Detect which cell encompasses the target text, then output its (X, Y) center coordinate. 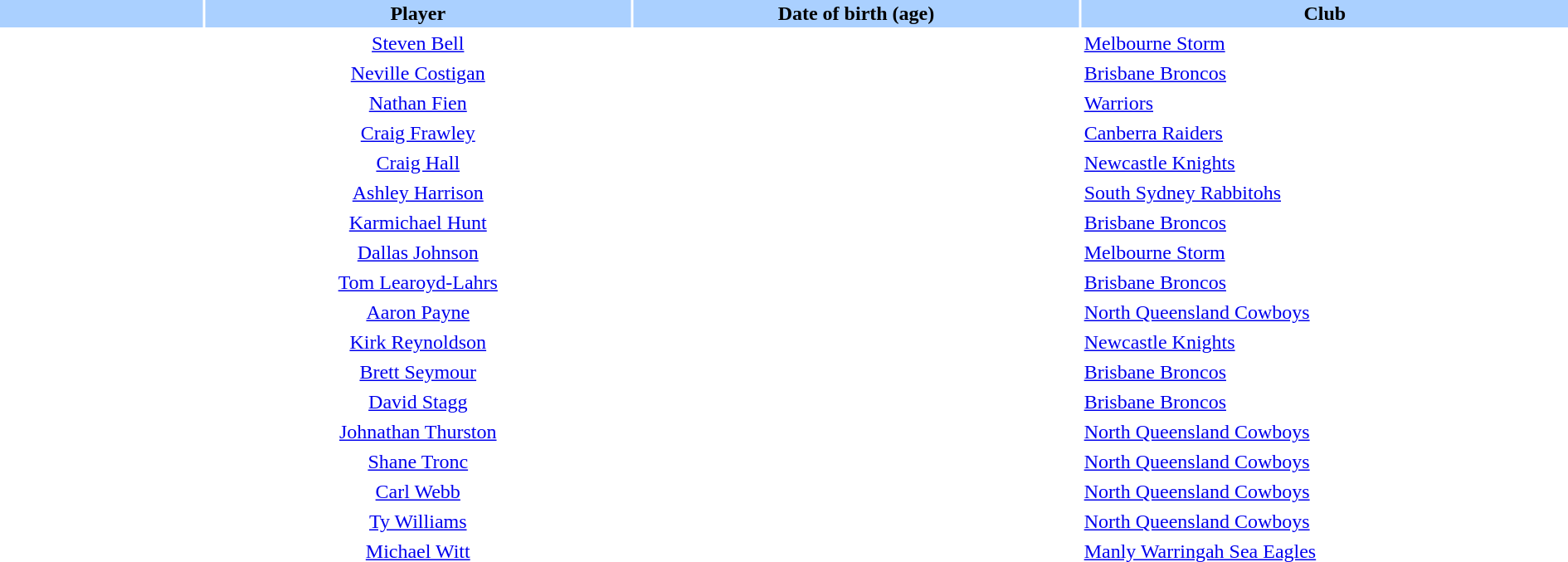
Craig Frawley (418, 133)
Ashley Harrison (418, 193)
Date of birth (age) (856, 13)
Warriors (1325, 103)
Ty Williams (418, 521)
Nathan Fien (418, 103)
Canberra Raiders (1325, 133)
South Sydney Rabbitohs (1325, 193)
Shane Tronc (418, 462)
Carl Webb (418, 491)
Dallas Johnson (418, 252)
Club (1325, 13)
Johnathan Thurston (418, 432)
Aaron Payne (418, 312)
Tom Learoyd-Lahrs (418, 282)
David Stagg (418, 402)
Steven Bell (418, 43)
Neville Costigan (418, 73)
Brett Seymour (418, 372)
Craig Hall (418, 163)
Kirk Reynoldson (418, 342)
Player (418, 13)
Karmichael Hunt (418, 222)
